Output the [X, Y] coordinate of the center of the cell containing the given text.  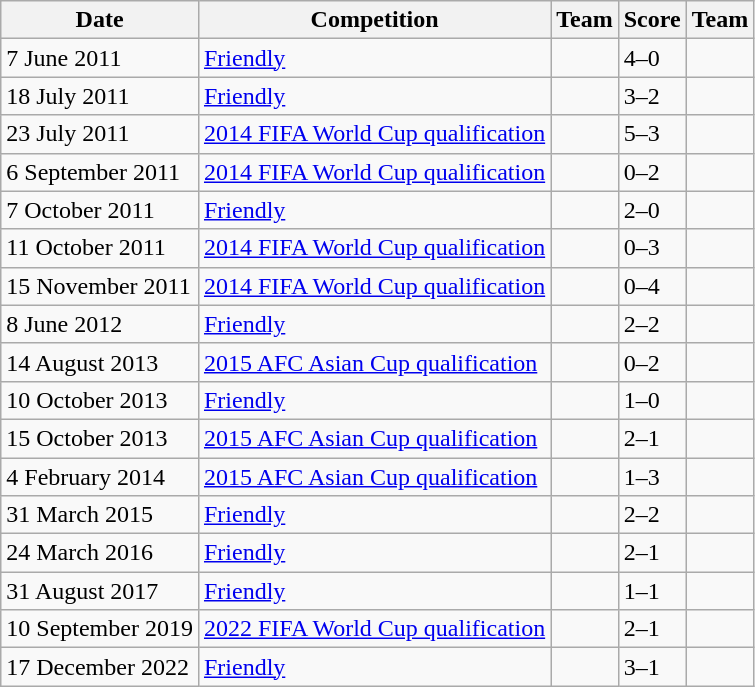
14 August 2013 [100, 362]
15 October 2013 [100, 438]
0–4 [652, 286]
3–2 [652, 96]
15 November 2011 [100, 286]
2–0 [652, 210]
2022 FIFA World Cup qualification [374, 629]
1–1 [652, 591]
5–3 [652, 134]
7 October 2011 [100, 210]
Date [100, 20]
31 August 2017 [100, 591]
8 June 2012 [100, 324]
24 March 2016 [100, 553]
11 October 2011 [100, 248]
23 July 2011 [100, 134]
10 October 2013 [100, 400]
1–0 [652, 400]
Competition [374, 20]
17 December 2022 [100, 667]
Score [652, 20]
18 July 2011 [100, 96]
4–0 [652, 58]
31 March 2015 [100, 515]
0–3 [652, 248]
7 June 2011 [100, 58]
4 February 2014 [100, 477]
1–3 [652, 477]
3–1 [652, 667]
6 September 2011 [100, 172]
10 September 2019 [100, 629]
